From the cell containing the given text, extract its center point as (X, Y) coordinate. 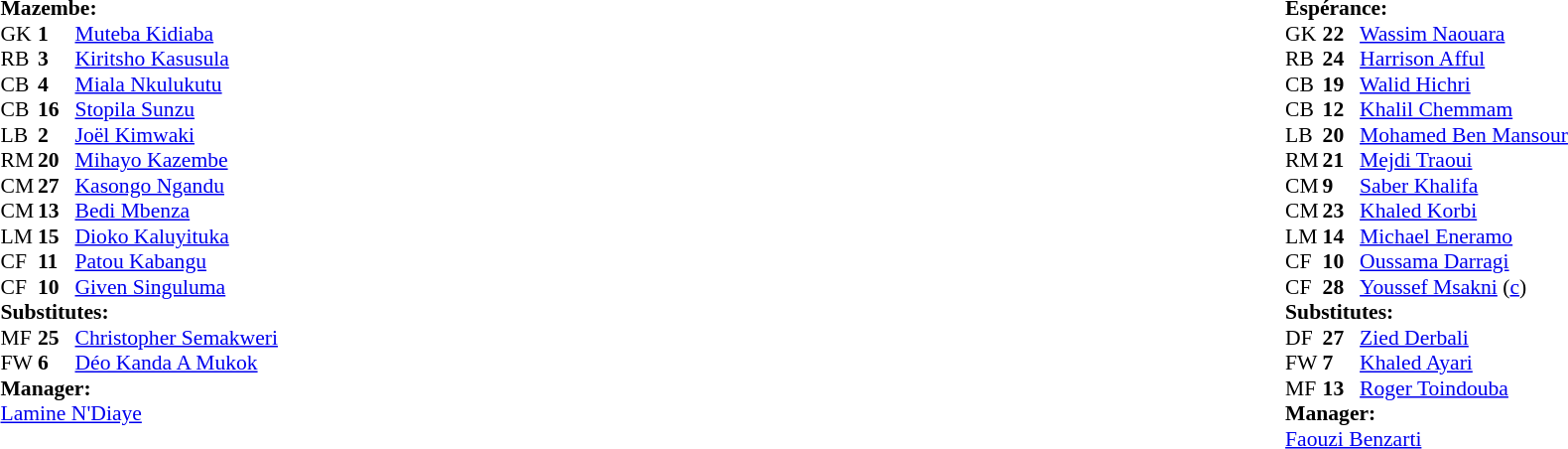
1 (57, 34)
Déo Kanda A Mukok (177, 363)
Mejdi Traoui (1464, 160)
Given Singuluma (177, 287)
Zied Derbali (1464, 338)
Kiritsho Kasusula (177, 59)
Youssef Msakni (c) (1464, 287)
Patou Kabangu (177, 261)
15 (57, 236)
12 (1342, 110)
28 (1342, 287)
Joël Kimwaki (177, 135)
22 (1342, 34)
24 (1342, 59)
Oussama Darragi (1464, 261)
11 (57, 261)
Muteba Kidiaba (177, 34)
16 (57, 110)
Walid Hichri (1464, 84)
Miala Nkulukutu (177, 84)
Bedi Mbenza (177, 212)
4 (57, 84)
Christopher Semakweri (177, 338)
Michael Eneramo (1464, 236)
9 (1342, 186)
23 (1342, 212)
Dioko Kaluyituka (177, 236)
Khalil Chemmam (1464, 110)
6 (57, 363)
Wassim Naouara (1464, 34)
DF (1304, 338)
Khaled Ayari (1464, 363)
Mohamed Ben Mansour (1464, 135)
19 (1342, 84)
Lamine N'Diaye (139, 414)
Kasongo Ngandu (177, 186)
2 (57, 135)
Saber Khalifa (1464, 186)
3 (57, 59)
Stopila Sunzu (177, 110)
21 (1342, 160)
25 (57, 338)
Mihayo Kazembe (177, 160)
7 (1342, 363)
Harrison Afful (1464, 59)
Khaled Korbi (1464, 212)
14 (1342, 236)
Roger Toindouba (1464, 388)
